Detect which cell encompasses the target text, then output its [x, y] center coordinate. 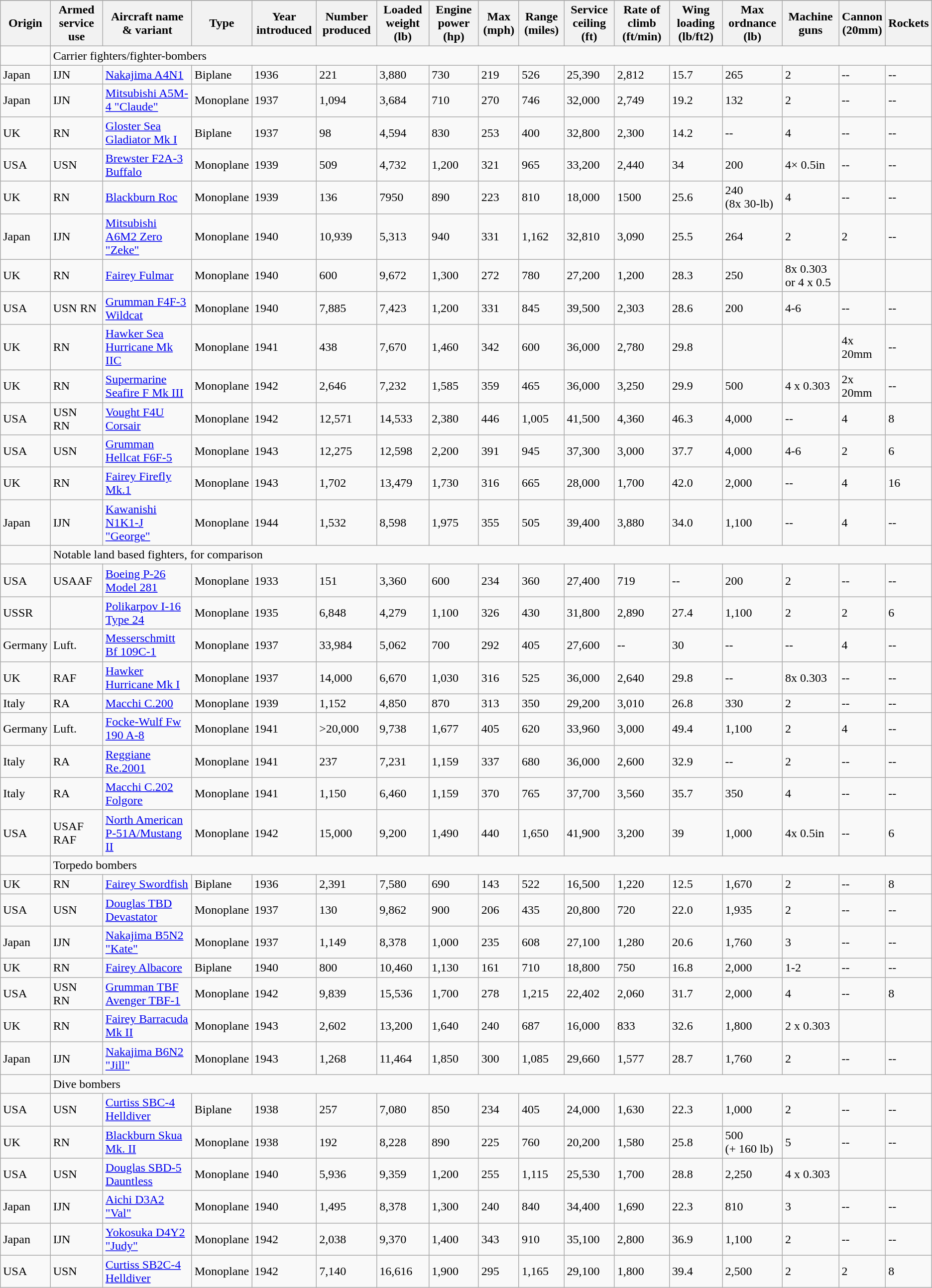
9,862 [403, 910]
845 [541, 308]
264 [752, 236]
14,533 [403, 418]
Cannon(20mm) [862, 23]
11,464 [403, 1058]
206 [499, 910]
359 [499, 386]
North American P-51A/Mustang II [147, 833]
1,532 [347, 523]
22,402 [589, 993]
Blackburn Skua Mk. II [147, 1142]
Range (miles) [541, 23]
1,580 [642, 1142]
35,100 [589, 1239]
3,684 [403, 101]
2,303 [642, 308]
1,677 [454, 729]
34 [696, 165]
37.7 [696, 451]
49.4 [696, 729]
8,598 [403, 523]
35.7 [696, 793]
27.4 [696, 613]
2,380 [454, 418]
Focke-Wulf Fw 190 A-8 [147, 729]
28,000 [589, 484]
343 [499, 1239]
8,228 [403, 1142]
USAAF [77, 580]
910 [541, 1239]
25.5 [696, 236]
Loaded weight (lb) [403, 23]
12,598 [403, 451]
Engine power (hp) [454, 23]
235 [499, 943]
Macchi C.200 [147, 703]
Grumman Hellcat F6F-5 [147, 451]
1500 [642, 197]
2,800 [642, 1239]
400 [541, 132]
29,660 [589, 1058]
223 [499, 197]
900 [454, 910]
1,165 [541, 1271]
780 [541, 276]
2,391 [347, 884]
750 [642, 968]
1,490 [454, 833]
20,800 [589, 910]
720 [642, 910]
Boeing P-26 Model 281 [147, 580]
440 [499, 833]
Type [222, 23]
370 [499, 793]
2,500 [752, 1271]
465 [541, 386]
Fairey Barracuda Mk II [147, 1026]
Douglas SBD-5 Dauntless [147, 1175]
Fairey Firefly Mk.1 [147, 484]
39.4 [696, 1271]
Aircraft name & variant [147, 23]
161 [499, 968]
Max ordnance (lb) [752, 23]
Service ceiling (ft) [589, 23]
342 [499, 347]
25.6 [696, 197]
25,390 [589, 75]
Max (mph) [499, 23]
13,479 [403, 484]
326 [499, 613]
32.9 [696, 761]
2,060 [642, 993]
22.0 [696, 910]
525 [541, 678]
1944 [284, 523]
USAF RAF [77, 833]
830 [454, 132]
Aichi D3A2 "Val" [147, 1206]
430 [541, 613]
2,646 [347, 386]
39,500 [589, 308]
41,500 [589, 418]
355 [499, 523]
39,400 [589, 523]
840 [541, 1206]
522 [541, 884]
32,810 [589, 236]
Reggiane Re.2001 [147, 761]
Rockets [909, 23]
37,300 [589, 451]
>20,000 [347, 729]
Fairey Albacore [147, 968]
255 [499, 1175]
2,890 [642, 613]
1,850 [454, 1058]
4,594 [403, 132]
28.3 [696, 276]
41,900 [589, 833]
2,602 [347, 1026]
3,200 [642, 833]
1,577 [642, 1058]
Mitsubishi A6M2 Zero "Zeke" [147, 236]
Hawker Hurricane Mk I [147, 678]
1,460 [454, 347]
1,670 [752, 884]
Douglas TBD Devastator [147, 910]
313 [499, 703]
7,140 [347, 1271]
665 [541, 484]
237 [347, 761]
27,100 [589, 943]
13,200 [403, 1026]
1,220 [642, 884]
2 x 0.303 [811, 1026]
7950 [403, 197]
32,800 [589, 132]
272 [499, 276]
1,702 [347, 484]
3,010 [642, 703]
337 [499, 761]
760 [541, 1142]
29.9 [696, 386]
29,200 [589, 703]
2,600 [642, 761]
219 [499, 75]
257 [347, 1110]
870 [454, 703]
42.0 [696, 484]
7,885 [347, 308]
20,200 [589, 1142]
31,800 [589, 613]
12,275 [347, 451]
7,080 [403, 1110]
1,730 [454, 484]
620 [541, 729]
5,313 [403, 236]
33,200 [589, 165]
4,732 [403, 165]
7,423 [403, 308]
25,530 [589, 1175]
6,670 [403, 678]
1,150 [347, 793]
10,939 [347, 236]
1,690 [642, 1206]
500(+ 160 lb) [752, 1142]
30 [696, 645]
1,640 [454, 1026]
15,536 [403, 993]
Brewster F2A-3 Buffalo [147, 165]
1,630 [642, 1110]
26.8 [696, 703]
690 [454, 884]
Origin [25, 23]
940 [454, 236]
Grumman TBF Avenger TBF-1 [147, 993]
3,090 [642, 236]
33,984 [347, 645]
295 [499, 1271]
Fairey Swordfish [147, 884]
25.8 [696, 1142]
136 [347, 197]
2,200 [454, 451]
28.8 [696, 1175]
27,600 [589, 645]
1,935 [752, 910]
32,000 [589, 101]
1,585 [454, 386]
7,232 [403, 386]
680 [541, 761]
Rate of climb (ft/min) [642, 23]
833 [642, 1026]
438 [347, 347]
1933 [284, 580]
435 [541, 910]
37,700 [589, 793]
Mitsubishi A5M-4 "Claude" [147, 101]
15,000 [347, 833]
12,571 [347, 418]
24,000 [589, 1110]
Fairey Fulmar [147, 276]
Hawker Sea Hurricane Mk IIC [147, 347]
4x 20mm [862, 347]
Macchi C.202 Folgore [147, 793]
850 [454, 1110]
46.3 [696, 418]
5 [811, 1142]
132 [752, 101]
RAF [77, 678]
USN RN [77, 308]
300 [499, 1058]
719 [642, 580]
321 [499, 165]
1935 [284, 613]
32.6 [696, 1026]
2,812 [642, 75]
7,670 [403, 347]
2,250 [752, 1175]
1,115 [541, 1175]
1,152 [347, 703]
6,460 [403, 793]
360 [541, 580]
505 [541, 523]
8x 0.303 [811, 678]
36.9 [696, 1239]
4,360 [642, 418]
29,100 [589, 1271]
270 [499, 101]
2,038 [347, 1239]
1,005 [541, 418]
Polikarpov I-16 Type 24 [147, 613]
Gloster Sea Gladiator Mk I [147, 132]
15.7 [696, 75]
687 [541, 1026]
2,300 [642, 132]
Kawanishi N1K1-J "George" [147, 523]
9,370 [403, 1239]
7,231 [403, 761]
278 [499, 993]
Carrier fighters/fighter-bombers [491, 56]
192 [347, 1142]
16.8 [696, 968]
33,960 [589, 729]
Torpedo bombers [491, 865]
1,094 [347, 101]
28.6 [696, 308]
965 [541, 165]
16,000 [589, 1026]
1,215 [541, 993]
18,800 [589, 968]
9,672 [403, 276]
3,250 [642, 386]
39 [696, 833]
143 [499, 884]
765 [541, 793]
526 [541, 75]
12.5 [696, 884]
Messerschmitt Bf 109C-1 [147, 645]
5,062 [403, 645]
Nakajima B6N2 "Jill" [147, 1058]
19.2 [696, 101]
446 [499, 418]
250 [752, 276]
1,030 [454, 678]
14,000 [347, 678]
2x 20mm [862, 386]
28.7 [696, 1058]
2,640 [642, 678]
Year introduced [284, 23]
1,130 [454, 968]
1-2 [811, 968]
265 [752, 75]
5,936 [347, 1175]
1,162 [541, 236]
608 [541, 943]
730 [454, 75]
2,749 [642, 101]
10,460 [403, 968]
330 [752, 703]
1,085 [541, 1058]
4× 0.5in [811, 165]
4,279 [403, 613]
34,400 [589, 1206]
700 [454, 645]
16 [909, 484]
Curtiss SBC-4 Helldiver [147, 1110]
1,900 [454, 1271]
Wing loading (lb/ft2) [696, 23]
27,400 [589, 580]
Machine guns [811, 23]
800 [347, 968]
USSR [25, 613]
Nakajima A4N1 [147, 75]
Vought F4U Corsair [147, 418]
9,200 [403, 833]
253 [499, 132]
Number produced [347, 23]
225 [499, 1142]
Dive bombers [491, 1084]
98 [347, 132]
151 [347, 580]
16,500 [589, 884]
34.0 [696, 523]
16,616 [403, 1271]
Armed service use [77, 23]
9,359 [403, 1175]
8x 0.303 or 4 x 0.5 [811, 276]
31.7 [696, 993]
509 [347, 165]
Nakajima B5N2 "Kate" [147, 943]
500 [752, 386]
18,000 [589, 197]
2,780 [642, 347]
3,360 [403, 580]
Yokosuka D4Y2 "Judy" [147, 1239]
391 [499, 451]
1,975 [454, 523]
1,650 [541, 833]
Notable land based fighters, for comparison [491, 555]
20.6 [696, 943]
1,268 [347, 1058]
7,580 [403, 884]
Grumman F4F-3 Wildcat [147, 308]
Curtiss SB2C-4 Helldiver [147, 1271]
1,280 [642, 943]
292 [499, 645]
1,495 [347, 1206]
4,850 [403, 703]
27,200 [589, 276]
9,738 [403, 729]
2,440 [642, 165]
9,839 [347, 993]
1,400 [454, 1239]
240(8x 30-lb) [752, 197]
Supermarine Seafire F Mk III [147, 386]
4x 0.5in [811, 833]
1,149 [347, 943]
945 [541, 451]
14.2 [696, 132]
3,560 [642, 793]
130 [347, 910]
Blackburn Roc [147, 197]
6,848 [347, 613]
221 [347, 75]
746 [541, 101]
